Identify which cell holds the provided text, then report its [x, y] central coordinate. 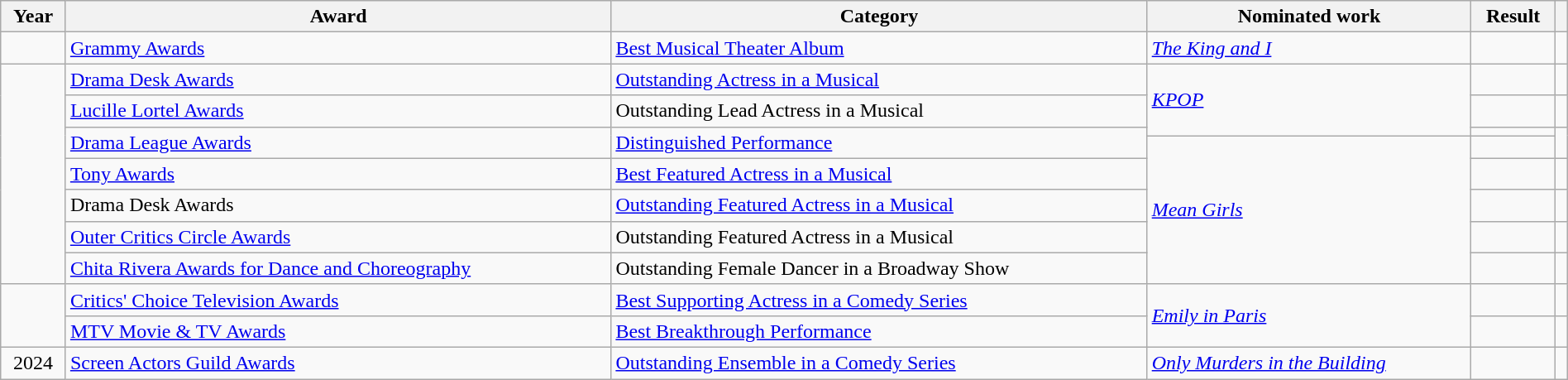
Outstanding Actress in a Musical [879, 79]
Mean Girls [1309, 210]
Chita Rivera Awards for Dance and Choreography [338, 268]
Lucille Lortel Awards [338, 111]
Year [33, 17]
Nominated work [1309, 17]
Grammy Awards [338, 48]
Category [879, 17]
Drama League Awards [338, 142]
The King and I [1309, 48]
Outstanding Lead Actress in a Musical [879, 111]
Outstanding Ensemble in a Comedy Series [879, 363]
Best Featured Actress in a Musical [879, 174]
Best Musical Theater Album [879, 48]
Screen Actors Guild Awards [338, 363]
2024 [33, 363]
Best Supporting Actress in a Comedy Series [879, 300]
Only Murders in the Building [1309, 363]
Result [1513, 17]
MTV Movie & TV Awards [338, 331]
Outer Critics Circle Awards [338, 237]
Outstanding Female Dancer in a Broadway Show [879, 268]
Tony Awards [338, 174]
Distinguished Performance [879, 142]
Critics' Choice Television Awards [338, 300]
Best Breakthrough Performance [879, 331]
KPOP [1309, 99]
Award [338, 17]
Emily in Paris [1309, 315]
